For the text-containing cell, return its midpoint in [x, y] coordinate format. 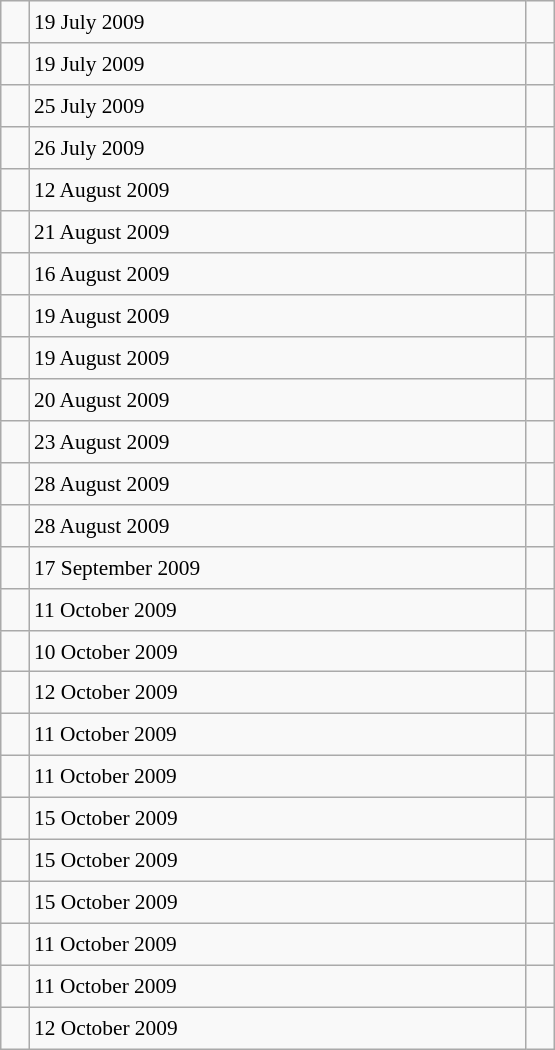
26 July 2009 [278, 148]
17 September 2009 [278, 567]
16 August 2009 [278, 274]
25 July 2009 [278, 106]
20 August 2009 [278, 399]
23 August 2009 [278, 441]
10 October 2009 [278, 651]
21 August 2009 [278, 232]
12 August 2009 [278, 190]
